Locate the cell with the specified text and output its [X, Y] center coordinate. 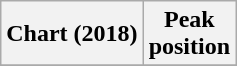
Peakposition [189, 34]
Chart (2018) [72, 34]
